Determine the (x, y) coordinate at the center of the cell enclosing the given text.  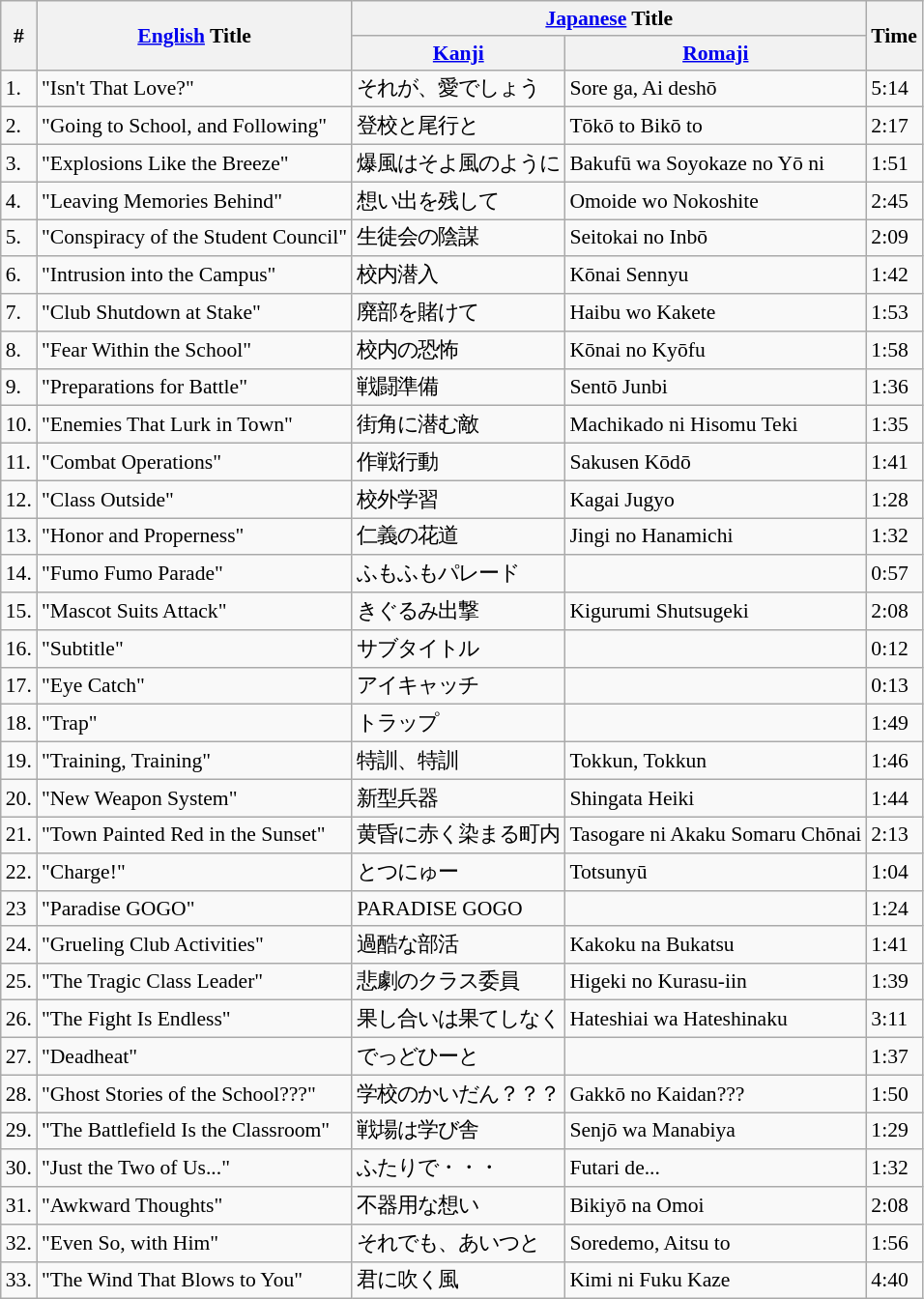
Bakufū wa Soyokaze no Yō ni (715, 164)
1:29 (894, 1131)
登校と尾行と (458, 126)
Machikado ni Hisomu Teki (715, 425)
Sakusen Kōdō (715, 462)
6. (19, 276)
17. (19, 686)
1:37 (894, 1057)
"Grueling Club Activities" (194, 945)
"Ghost Stories of the School???" (194, 1094)
果し合いは果てしなく (458, 1019)
戦闘準備 (458, 387)
Senjō wa Manabiya (715, 1131)
でっどひーと (458, 1057)
0:57 (894, 574)
Kōnai Sennyu (715, 276)
ふたりで・・・ (458, 1169)
23 (19, 909)
Seitokai no Inbō (715, 238)
15. (19, 611)
1:35 (894, 425)
1:58 (894, 350)
"Paradise GOGO" (194, 909)
"Fumo Fumo Parade" (194, 574)
"Charge!" (194, 874)
"Fear Within the School" (194, 350)
想い出を残して (458, 201)
きぐるみ出撃 (458, 611)
4. (19, 201)
Omoide wo Nokoshite (715, 201)
Soredemo, Aitsu to (715, 1243)
Romaji (715, 53)
不器用な想い (458, 1206)
アイキャッチ (458, 686)
トラップ (458, 723)
"Mascot Suits Attack" (194, 611)
5:14 (894, 89)
Kanji (458, 53)
"Going to School, and Following" (194, 126)
"Class Outside" (194, 499)
Futari de... (715, 1169)
"Subtitle" (194, 649)
Japanese Title (609, 18)
19. (19, 762)
0:13 (894, 686)
1:04 (894, 874)
2. (19, 126)
PARADISE GOGO (458, 909)
Sentō Junbi (715, 387)
校内の恐怖 (458, 350)
1:36 (894, 387)
黄昏に赤く染まる町内 (458, 835)
English Title (194, 35)
1:56 (894, 1243)
1:44 (894, 798)
32. (19, 1243)
2:13 (894, 835)
サブタイトル (458, 649)
29. (19, 1131)
特訓、特訓 (458, 762)
9. (19, 387)
"The Battlefield Is the Classroom" (194, 1131)
悲劇のクラス委員 (458, 982)
20. (19, 798)
"Intrusion into the Campus" (194, 276)
10. (19, 425)
13. (19, 537)
27. (19, 1057)
1:28 (894, 499)
33. (19, 1280)
7. (19, 313)
Kagai Jugyo (715, 499)
生徒会の陰謀 (458, 238)
"Isn't That Love?" (194, 89)
爆風はそよ風のように (458, 164)
校外学習 (458, 499)
"Combat Operations" (194, 462)
"Training, Training" (194, 762)
新型兵器 (458, 798)
それが、愛でしょう (458, 89)
"Preparations for Battle" (194, 387)
Shingata Heiki (715, 798)
1:53 (894, 313)
"Leaving Memories Behind" (194, 201)
Tōkō to Bikō to (715, 126)
26. (19, 1019)
2:09 (894, 238)
学校のかいだん？？？ (458, 1094)
31. (19, 1206)
"Awkward Thoughts" (194, 1206)
21. (19, 835)
14. (19, 574)
"The Wind That Blows to You" (194, 1280)
過酷な部活 (458, 945)
君に吹く風 (458, 1280)
校内潜入 (458, 276)
8. (19, 350)
Time (894, 35)
Kimi ni Fuku Kaze (715, 1280)
"Just the Two of Us..." (194, 1169)
"Club Shutdown at Stake" (194, 313)
12. (19, 499)
Hateshiai wa Hateshinaku (715, 1019)
"Deadheat" (194, 1057)
25. (19, 982)
1:46 (894, 762)
28. (19, 1094)
3. (19, 164)
1:42 (894, 276)
それでも、あいつと (458, 1243)
Kigurumi Shutsugeki (715, 611)
"The Tragic Class Leader" (194, 982)
Sore ga, Ai deshō (715, 89)
"Explosions Like the Breeze" (194, 164)
Higeki no Kurasu-iin (715, 982)
Totsunyū (715, 874)
Haibu wo Kakete (715, 313)
3:11 (894, 1019)
11. (19, 462)
Jingi no Hanamichi (715, 537)
"Town Painted Red in the Sunset" (194, 835)
"Trap" (194, 723)
1. (19, 89)
1:24 (894, 909)
18. (19, 723)
1:50 (894, 1094)
"Honor and Properness" (194, 537)
街角に潜む敵 (458, 425)
廃部を賭けて (458, 313)
Bikiyō na Omoi (715, 1206)
とつにゅー (458, 874)
戦場は学び舎 (458, 1131)
22. (19, 874)
"Conspiracy of the Student Council" (194, 238)
Tasogare ni Akaku Somaru Chōnai (715, 835)
16. (19, 649)
仁義の花道 (458, 537)
1:51 (894, 164)
"The Fight Is Endless" (194, 1019)
"New Weapon System" (194, 798)
5. (19, 238)
ふもふもパレード (458, 574)
# (19, 35)
"Enemies That Lurk in Town" (194, 425)
"Even So, with Him" (194, 1243)
Gakkō no Kaidan??? (715, 1094)
30. (19, 1169)
Kakoku na Bukatsu (715, 945)
4:40 (894, 1280)
0:12 (894, 649)
作戦行動 (458, 462)
Kōnai no Kyōfu (715, 350)
1:39 (894, 982)
24. (19, 945)
2:45 (894, 201)
1:49 (894, 723)
Tokkun, Tokkun (715, 762)
2:17 (894, 126)
"Eye Catch" (194, 686)
